Find where the given text appears and provide that cell's center as (x, y) coordinate. 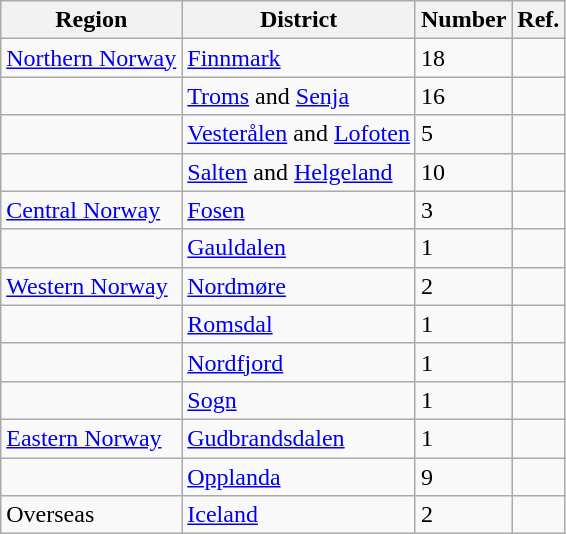
Number (463, 20)
Salten and Helgeland (299, 172)
Opplanda (299, 477)
Gudbrandsdalen (299, 438)
Eastern Norway (92, 438)
Region (92, 20)
Ref. (538, 20)
Overseas (92, 515)
16 (463, 96)
Romsdal (299, 324)
Gauldalen (299, 248)
Sogn (299, 400)
3 (463, 210)
Vesterålen and Lofoten (299, 134)
9 (463, 477)
Central Norway (92, 210)
5 (463, 134)
Nordmøre (299, 286)
18 (463, 58)
Iceland (299, 515)
Nordfjord (299, 362)
Northern Norway (92, 58)
Troms and Senja (299, 96)
District (299, 20)
Western Norway (92, 286)
10 (463, 172)
Fosen (299, 210)
Finnmark (299, 58)
